Locate the cell with the specified text and output its (x, y) center coordinate. 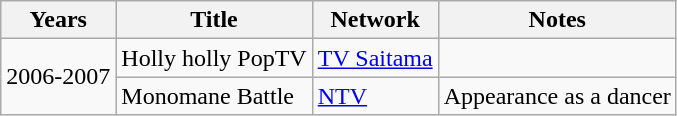
Network (375, 20)
Appearance as a dancer (557, 96)
NTV (375, 96)
Monomane Battle (214, 96)
TV Saitama (375, 58)
Title (214, 20)
Notes (557, 20)
Years (58, 20)
Holly holly PopTV (214, 58)
2006-2007 (58, 77)
